For the text-containing cell, return its midpoint in [x, y] coordinate format. 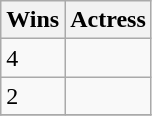
Wins [33, 20]
Actress [108, 20]
4 [33, 58]
2 [33, 96]
